Pinpoint the cell where the given text exists, returning its (x, y) midpoint coordinate. 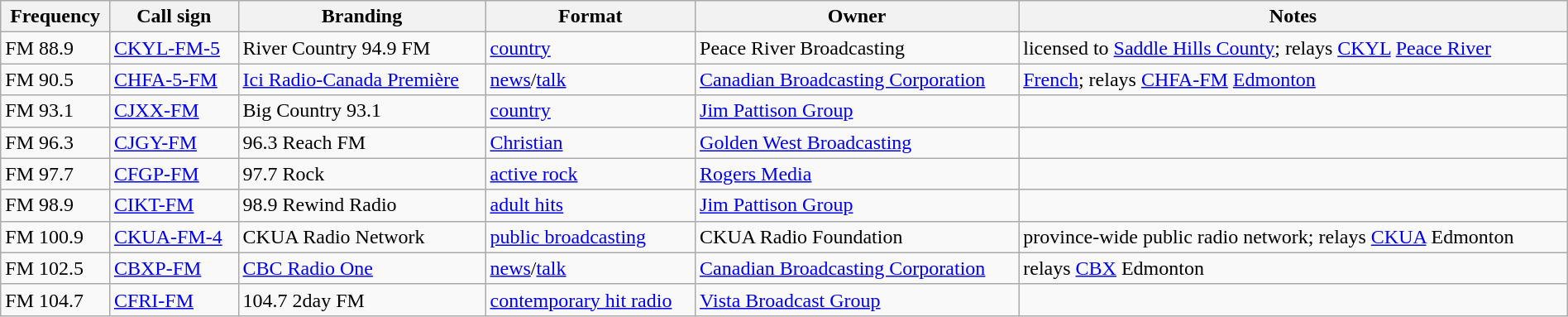
CBC Radio One (362, 268)
CJGY-FM (174, 142)
FM 88.9 (55, 48)
Christian (590, 142)
98.9 Rewind Radio (362, 205)
FM 104.7 (55, 300)
Ici Radio-Canada Première (362, 79)
Rogers Media (857, 174)
licensed to Saddle Hills County; relays CKYL Peace River (1293, 48)
FM 102.5 (55, 268)
Call sign (174, 17)
Format (590, 17)
FM 98.9 (55, 205)
FM 97.7 (55, 174)
97.7 Rock (362, 174)
Peace River Broadcasting (857, 48)
River Country 94.9 FM (362, 48)
relays CBX Edmonton (1293, 268)
CBXP-FM (174, 268)
adult hits (590, 205)
FM 96.3 (55, 142)
CKUA Radio Foundation (857, 237)
FM 90.5 (55, 79)
Owner (857, 17)
Big Country 93.1 (362, 111)
CHFA-5-FM (174, 79)
CJXX-FM (174, 111)
Frequency (55, 17)
Golden West Broadcasting (857, 142)
CFGP-FM (174, 174)
96.3 Reach FM (362, 142)
CFRI-FM (174, 300)
CIKT-FM (174, 205)
104.7 2day FM (362, 300)
CKYL-FM-5 (174, 48)
FM 93.1 (55, 111)
FM 100.9 (55, 237)
Notes (1293, 17)
active rock (590, 174)
Branding (362, 17)
province-wide public radio network; relays CKUA Edmonton (1293, 237)
CKUA Radio Network (362, 237)
French; relays CHFA-FM Edmonton (1293, 79)
public broadcasting (590, 237)
contemporary hit radio (590, 300)
Vista Broadcast Group (857, 300)
CKUA-FM-4 (174, 237)
